Output the [x, y] coordinate of the center of the cell containing the given text.  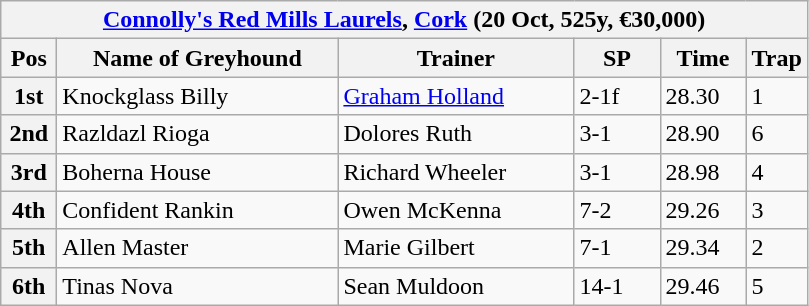
Pos [29, 58]
Sean Muldoon [456, 286]
Razldazl Rioga [198, 134]
1 [776, 96]
Boherna House [198, 172]
Trainer [456, 58]
Owen McKenna [456, 210]
2 [776, 248]
Graham Holland [456, 96]
7-1 [617, 248]
4th [29, 210]
Richard Wheeler [456, 172]
2nd [29, 134]
Dolores Ruth [456, 134]
Connolly's Red Mills Laurels, Cork (20 Oct, 525y, €30,000) [404, 20]
28.90 [703, 134]
3rd [29, 172]
Tinas Nova [198, 286]
3 [776, 210]
Name of Greyhound [198, 58]
Time [703, 58]
6th [29, 286]
28.30 [703, 96]
4 [776, 172]
2-1f [617, 96]
14-1 [617, 286]
Trap [776, 58]
5th [29, 248]
SP [617, 58]
28.98 [703, 172]
29.34 [703, 248]
Confident Rankin [198, 210]
7-2 [617, 210]
5 [776, 286]
Knockglass Billy [198, 96]
29.26 [703, 210]
Marie Gilbert [456, 248]
6 [776, 134]
29.46 [703, 286]
1st [29, 96]
Allen Master [198, 248]
